Return the (x, y) coordinate for the center point of the cell that contains the specified text.  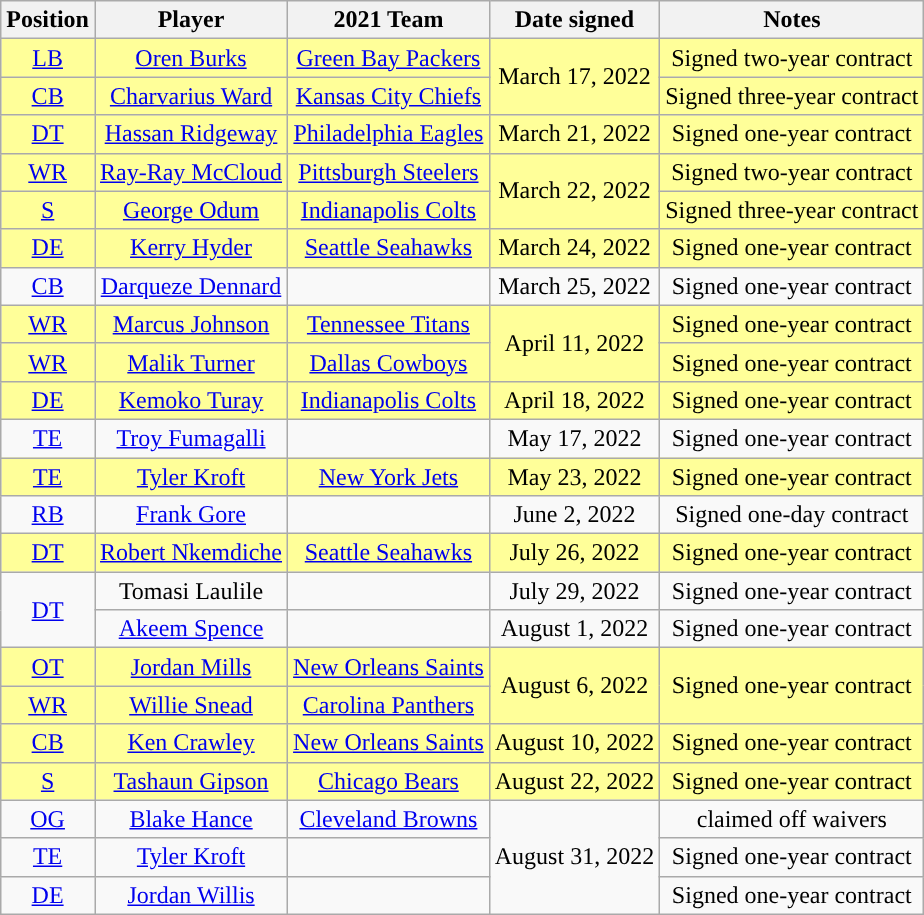
Philadelphia Eagles (389, 134)
George Odum (190, 210)
claimed off waivers (792, 819)
2021 Team (389, 20)
New York Jets (389, 477)
August 31, 2022 (574, 857)
Hassan Ridgeway (190, 134)
Carolina Panthers (389, 705)
Kemoko Turay (190, 400)
March 24, 2022 (574, 248)
March 22, 2022 (574, 191)
Dallas Cowboys (389, 362)
OT (48, 667)
Chicago Bears (389, 781)
OG (48, 819)
Jordan Mills (190, 667)
Kansas City Chiefs (389, 96)
March 25, 2022 (574, 286)
August 22, 2022 (574, 781)
Tennessee Titans (389, 324)
Ken Crawley (190, 743)
Darqueze Dennard (190, 286)
Position (48, 20)
Marcus Johnson (190, 324)
Signed one-day contract (792, 515)
August 1, 2022 (574, 629)
August 10, 2022 (574, 743)
Willie Snead (190, 705)
Tomasi Laulile (190, 591)
July 26, 2022 (574, 553)
Player (190, 20)
May 23, 2022 (574, 477)
Troy Fumagalli (190, 438)
May 17, 2022 (574, 438)
Ray-Ray McCloud (190, 172)
Frank Gore (190, 515)
Jordan Willis (190, 895)
LB (48, 58)
Date signed (574, 20)
Charvarius Ward (190, 96)
April 18, 2022 (574, 400)
Green Bay Packers (389, 58)
Tashaun Gipson (190, 781)
June 2, 2022 (574, 515)
Cleveland Browns (389, 819)
March 17, 2022 (574, 77)
July 29, 2022 (574, 591)
Kerry Hyder (190, 248)
RB (48, 515)
Oren Burks (190, 58)
March 21, 2022 (574, 134)
Robert Nkemdiche (190, 553)
Pittsburgh Steelers (389, 172)
Blake Hance (190, 819)
April 11, 2022 (574, 343)
August 6, 2022 (574, 686)
Malik Turner (190, 362)
Notes (792, 20)
Akeem Spence (190, 629)
